Return the [X, Y] coordinate for the center point of the cell that contains the specified text.  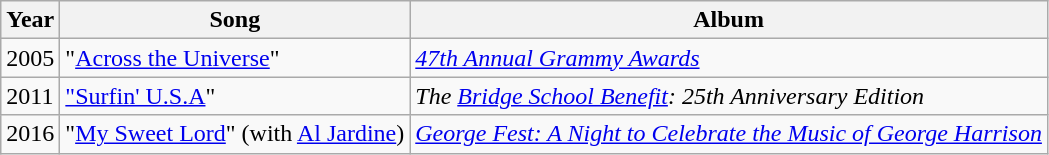
Album [729, 20]
2005 [30, 58]
47th Annual Grammy Awards [729, 58]
"My Sweet Lord" (with Al Jardine) [235, 134]
"Across the Universe" [235, 58]
Song [235, 20]
George Fest: A Night to Celebrate the Music of George Harrison [729, 134]
2011 [30, 96]
Year [30, 20]
2016 [30, 134]
The Bridge School Benefit: 25th Anniversary Edition [729, 96]
"Surfin' U.S.A" [235, 96]
